Detect which cell encompasses the target text, then output its (x, y) center coordinate. 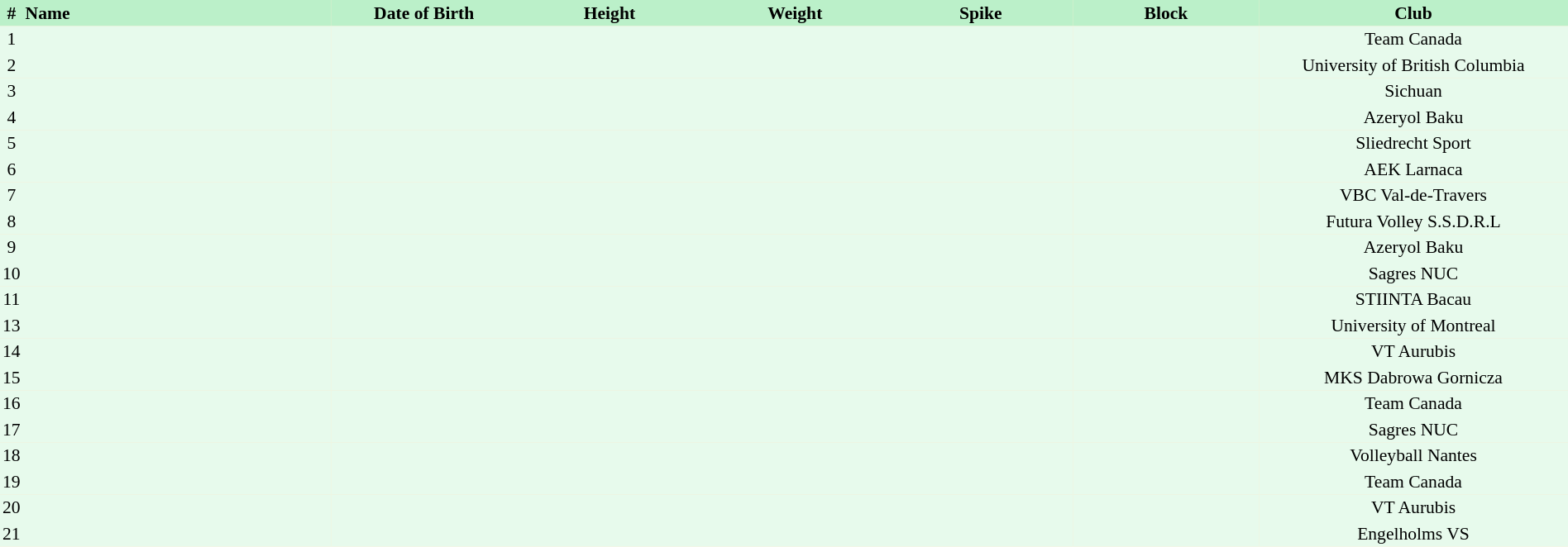
Sichuan (1413, 91)
Spike (981, 13)
4 (12, 117)
16 (12, 403)
18 (12, 456)
Weight (795, 13)
17 (12, 430)
Engelholms VS (1413, 534)
15 (12, 378)
Date of Birth (424, 13)
21 (12, 534)
# (12, 13)
14 (12, 352)
13 (12, 326)
Club (1413, 13)
VBC Val-de-Travers (1413, 195)
7 (12, 195)
Sliedrecht Sport (1413, 144)
2 (12, 65)
University of British Columbia (1413, 65)
Name (177, 13)
Block (1166, 13)
1 (12, 40)
9 (12, 248)
20 (12, 507)
University of Montreal (1413, 326)
Height (610, 13)
Volleyball Nantes (1413, 456)
MKS Dabrowa Gornicza (1413, 378)
STIINTA Bacau (1413, 299)
5 (12, 144)
19 (12, 482)
6 (12, 169)
11 (12, 299)
8 (12, 221)
3 (12, 91)
10 (12, 273)
AEK Larnaca (1413, 169)
Futura Volley S.S.D.R.L (1413, 221)
